From the cell containing the given text, extract its center point as [X, Y] coordinate. 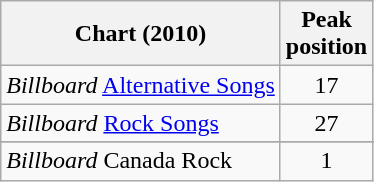
Chart (2010) [141, 34]
Billboard Canada Rock [141, 161]
Peakposition [326, 34]
Billboard Alternative Songs [141, 85]
17 [326, 85]
27 [326, 123]
1 [326, 161]
Billboard Rock Songs [141, 123]
